For the text-containing cell, return its midpoint in [x, y] coordinate format. 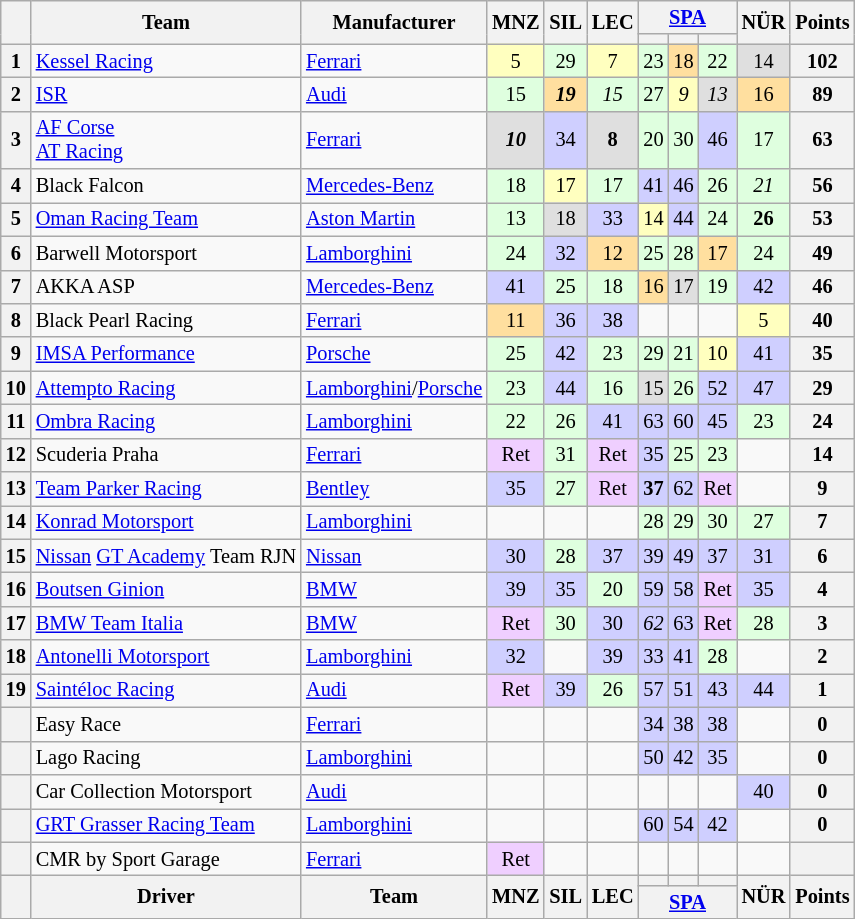
Black Pearl Racing [166, 320]
Nissan GT Academy Team RJN [166, 556]
Nissan [394, 556]
89 [822, 94]
Car Collection Motorsport [166, 791]
Antonelli Motorsport [166, 657]
56 [822, 186]
58 [684, 589]
Porsche [394, 354]
CMR by Sport Garage [166, 859]
AF Corse AT Racing [166, 140]
Easy Race [166, 724]
Driver [166, 896]
Kessel Racing [166, 61]
53 [822, 219]
Barwell Motorsport [166, 253]
52 [718, 388]
Konrad Motorsport [166, 522]
Attempto Racing [166, 388]
Lamborghini/Porsche [394, 388]
43 [718, 690]
57 [653, 690]
Team Parker Racing [166, 489]
45 [718, 421]
Aston Martin [394, 219]
Bentley [394, 489]
GRT Grasser Racing Team [166, 825]
Lago Racing [166, 758]
59 [653, 589]
51 [684, 690]
BMW Team Italia [166, 623]
IMSA Performance [166, 354]
Boutsen Ginion [166, 589]
36 [566, 320]
AKKA ASP [166, 287]
Ombra Racing [166, 421]
Scuderia Praha [166, 455]
50 [653, 758]
102 [822, 61]
54 [684, 825]
Saintéloc Racing [166, 690]
ISR [166, 94]
47 [764, 388]
Oman Racing Team [166, 219]
Manufacturer [394, 22]
Black Falcon [166, 186]
